Find where the given text appears and provide that cell's center as [x, y] coordinate. 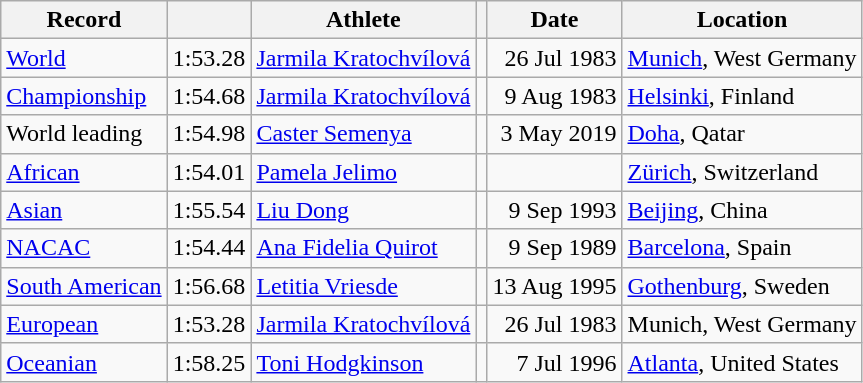
Pamela Jelimo [364, 172]
1:54.44 [209, 248]
NACAC [84, 248]
9 Aug 1983 [554, 96]
Athlete [364, 20]
Championship [84, 96]
World [84, 58]
South American [84, 286]
Atlanta, United States [742, 362]
Doha, Qatar [742, 134]
9 Sep 1989 [554, 248]
Asian [84, 210]
Oceanian [84, 362]
Date [554, 20]
Helsinki, Finland [742, 96]
1:58.25 [209, 362]
European [84, 324]
9 Sep 1993 [554, 210]
Letitia Vriesde [364, 286]
13 Aug 1995 [554, 286]
7 Jul 1996 [554, 362]
African [84, 172]
3 May 2019 [554, 134]
Toni Hodgkinson [364, 362]
Gothenburg, Sweden [742, 286]
Caster Semenya [364, 134]
1:54.68 [209, 96]
Location [742, 20]
World leading [84, 134]
Beijing, China [742, 210]
1:55.54 [209, 210]
Zürich, Switzerland [742, 172]
Barcelona, Spain [742, 248]
1:54.01 [209, 172]
Ana Fidelia Quirot [364, 248]
1:56.68 [209, 286]
Liu Dong [364, 210]
Record [84, 20]
1:54.98 [209, 134]
